Find where the given text appears and provide that cell's center as [X, Y] coordinate. 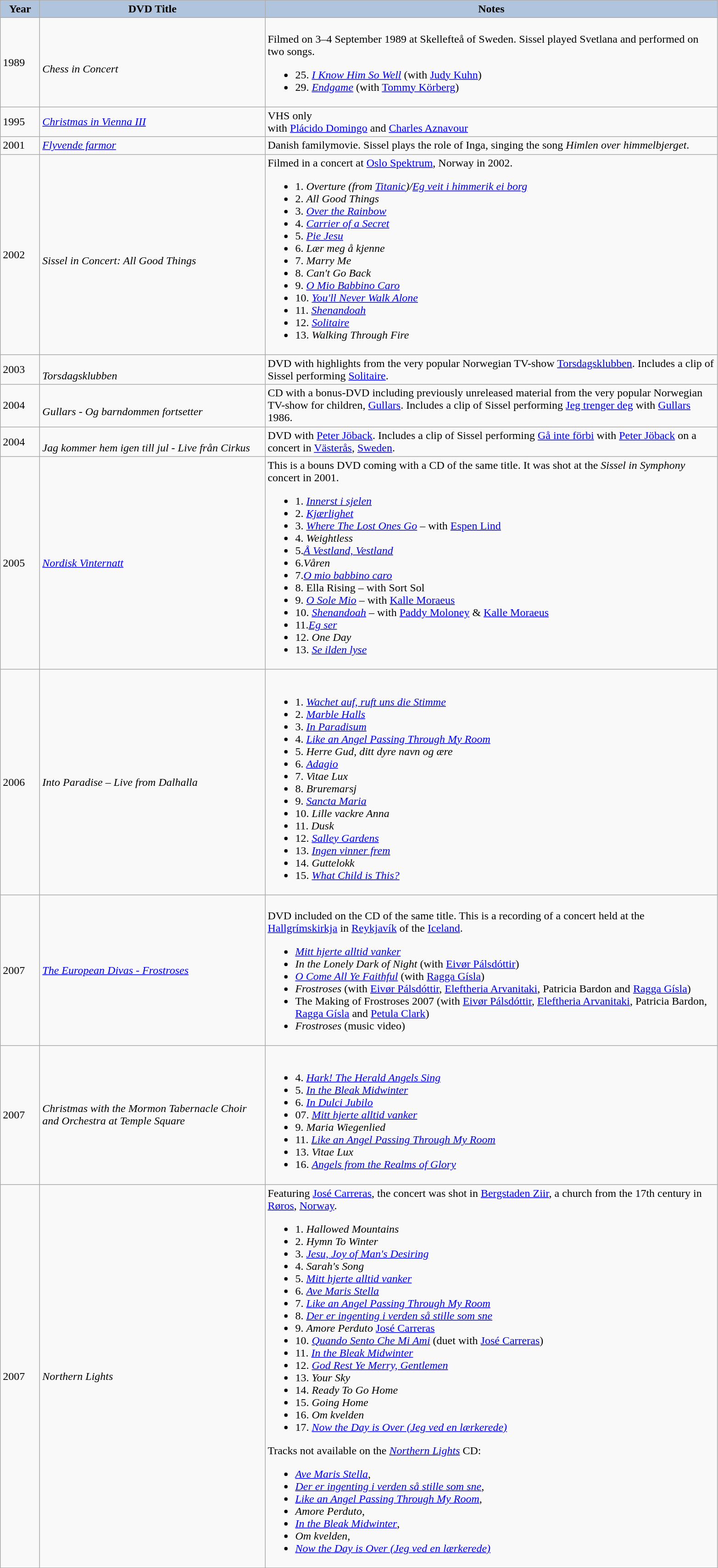
The European Divas - Frostroses [152, 970]
2002 [20, 254]
Danish familymovie. Sissel plays the role of Inga, singing the song Himlen over himmelbjerget. [491, 145]
Flyvende farmor [152, 145]
DVD with Peter Jöback. Includes a clip of Sissel performing Gå inte förbi with Peter Jöback on a concert in Västerås, Sweden. [491, 441]
2006 [20, 782]
Chess in Concert [152, 62]
Christmas in Vienna III [152, 122]
Jag kommer hem igen till jul - Live från Cirkus [152, 441]
Notes [491, 9]
2001 [20, 145]
Into Paradise – Live from Dalhalla [152, 782]
Sissel in Concert: All Good Things [152, 254]
2003 [20, 370]
Year [20, 9]
1995 [20, 122]
VHS onlywith Plácido Domingo and Charles Aznavour [491, 122]
DVD with highlights from the very popular Norwegian TV-show Torsdagsklubben. Includes a clip of Sissel performing Solitaire. [491, 370]
DVD Title [152, 9]
1989 [20, 62]
Northern Lights [152, 1376]
Christmas with the Mormon Tabernacle Choir and Orchestra at Temple Square [152, 1115]
Gullars - Og barndommen fortsetter [152, 406]
Torsdagsklubben [152, 370]
2005 [20, 563]
Nordisk Vinternatt [152, 563]
